Scan for the cell matching the given text and deliver its (X, Y) coordinate at center. 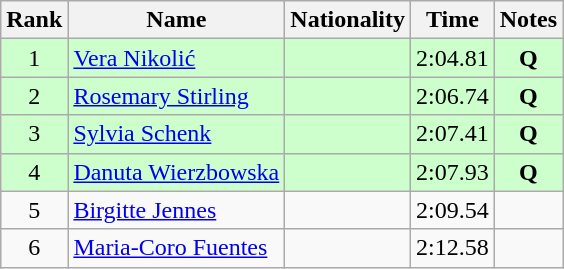
2 (34, 96)
2:12.58 (453, 248)
Vera Nikolić (176, 58)
3 (34, 134)
Rank (34, 20)
2:07.41 (453, 134)
Danuta Wierzbowska (176, 172)
Name (176, 20)
2:04.81 (453, 58)
2:09.54 (453, 210)
Notes (528, 20)
5 (34, 210)
Nationality (348, 20)
Sylvia Schenk (176, 134)
2:06.74 (453, 96)
1 (34, 58)
4 (34, 172)
Rosemary Stirling (176, 96)
6 (34, 248)
2:07.93 (453, 172)
Maria-Coro Fuentes (176, 248)
Birgitte Jennes (176, 210)
Time (453, 20)
